Search for the cell housing the specified text and yield its (x, y) center coordinate. 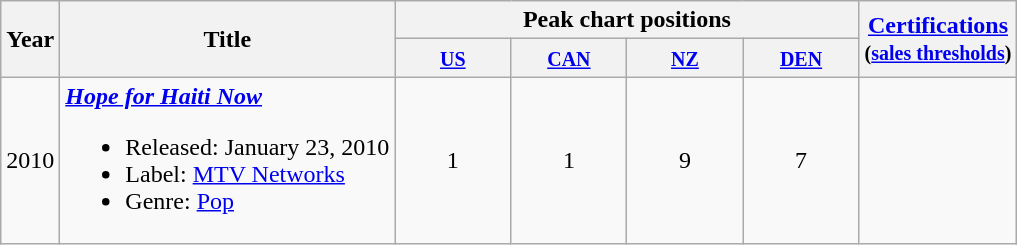
2010 (30, 160)
CAN (569, 58)
Certifications(sales thresholds) (938, 39)
7 (801, 160)
DEN (801, 58)
Hope for Haiti NowReleased: January 23, 2010Label: MTV NetworksGenre: Pop (228, 160)
Peak chart positions (627, 20)
9 (685, 160)
Year (30, 39)
Title (228, 39)
NZ (685, 58)
US (453, 58)
